Scan for the cell matching the given text and deliver its (X, Y) coordinate at center. 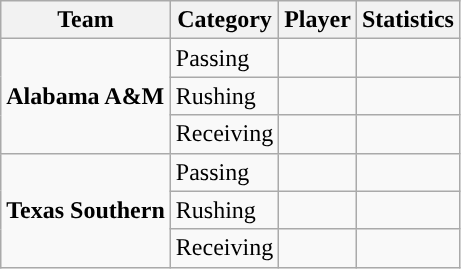
Team (86, 20)
Statistics (408, 20)
Category (224, 20)
Player (318, 20)
Alabama A&M (86, 96)
Texas Southern (86, 210)
